Scan for the cell matching the given text and deliver its (x, y) coordinate at center. 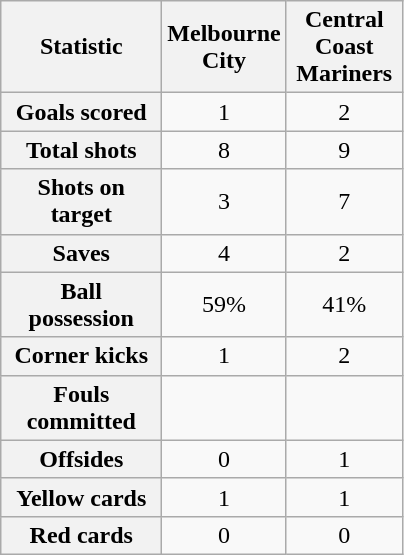
Ball possession (82, 304)
Saves (82, 253)
7 (344, 202)
9 (344, 150)
Offsides (82, 459)
Total shots (82, 150)
Statistic (82, 47)
Yellow cards (82, 497)
59% (224, 304)
Red cards (82, 535)
4 (224, 253)
Central Coast Mariners (344, 47)
8 (224, 150)
Shots on target (82, 202)
Melbourne City (224, 47)
Goals scored (82, 112)
Corner kicks (82, 356)
Fouls committed (82, 408)
3 (224, 202)
41% (344, 304)
